Detect which cell encompasses the target text, then output its [x, y] center coordinate. 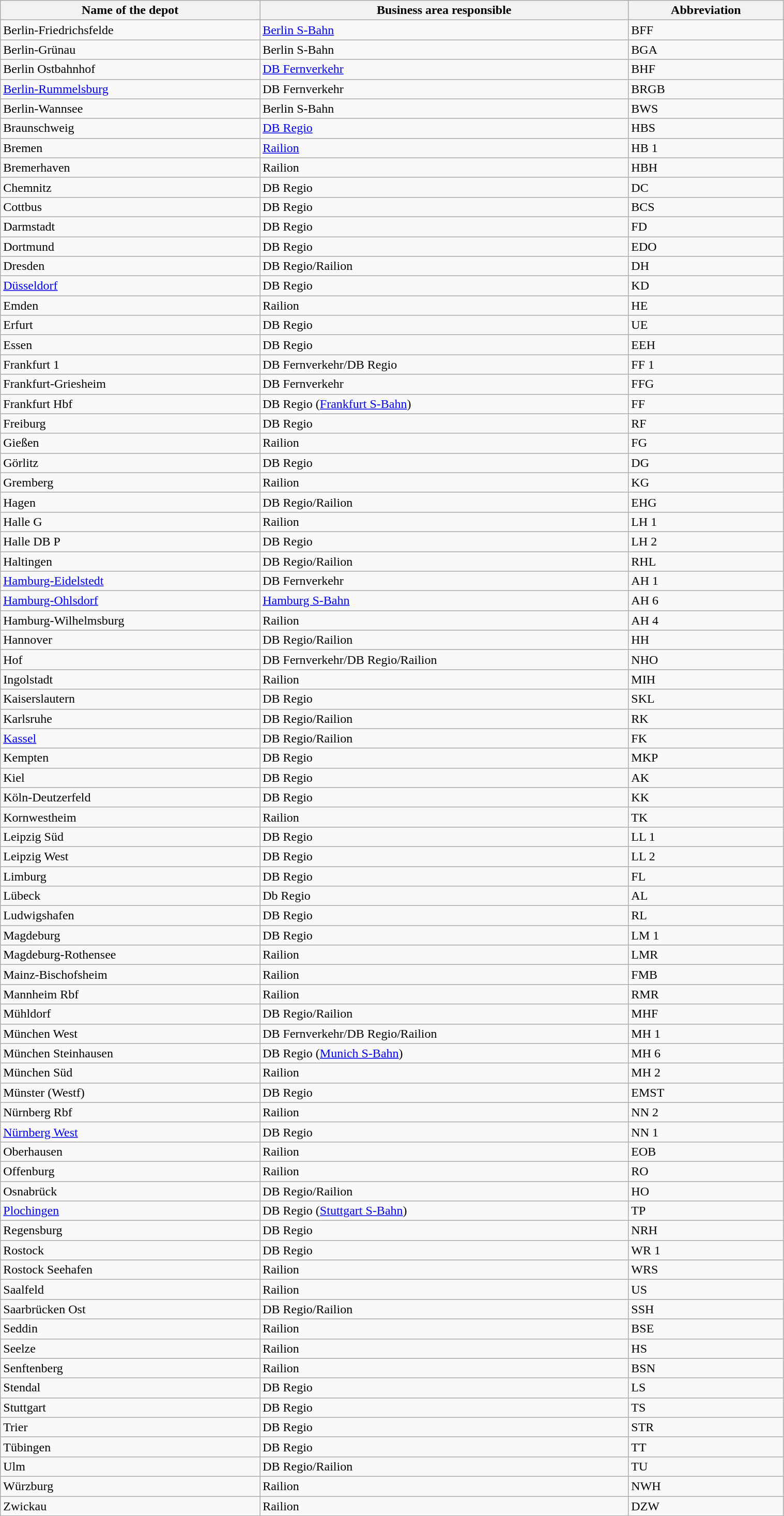
BWS [706, 109]
München Süd [130, 1073]
Kempten [130, 758]
MIH [706, 679]
Halle G [130, 522]
UE [706, 325]
AK [706, 778]
Karlsruhe [130, 719]
Seddin [130, 1329]
Chemnitz [130, 187]
Abbreviation [706, 10]
Ludwigshafen [130, 916]
MHF [706, 1014]
Berlin-Rummelsburg [130, 89]
Kaiserslautern [130, 699]
Limburg [130, 876]
NN 2 [706, 1112]
NHO [706, 660]
BSE [706, 1329]
SSH [706, 1309]
STR [706, 1427]
Trier [130, 1427]
Senftenberg [130, 1368]
BGA [706, 50]
RMR [706, 994]
FMB [706, 975]
Düsseldorf [130, 286]
Saalfeld [130, 1290]
Berlin-Wannsee [130, 109]
DZW [706, 1506]
AH 1 [706, 581]
AH 6 [706, 601]
FF [706, 404]
Halle DB P [130, 541]
MH 2 [706, 1073]
Essen [130, 345]
WR 1 [706, 1250]
DB Fernverkehr/DB Regio [444, 365]
Görlitz [130, 463]
Rostock [130, 1250]
Seelze [130, 1348]
HBH [706, 168]
LL 2 [706, 856]
Nürnberg Rbf [130, 1112]
Haltingen [130, 561]
Frankfurt-Griesheim [130, 384]
Braunschweig [130, 128]
Business area responsible [444, 10]
DB Regio (Frankfurt S-Bahn) [444, 404]
EOB [706, 1151]
RK [706, 719]
Stuttgart [130, 1407]
RO [706, 1171]
TT [706, 1447]
HE [706, 306]
Hagen [130, 502]
BCS [706, 207]
EMST [706, 1093]
HS [706, 1348]
HB 1 [706, 148]
LS [706, 1388]
LMR [706, 955]
Cottbus [130, 207]
DB Regio (Stuttgart S-Bahn) [444, 1211]
EHG [706, 502]
Kassel [130, 738]
BHF [706, 69]
München West [130, 1034]
RF [706, 423]
FF 1 [706, 365]
Bremen [130, 148]
Ulm [130, 1466]
TK [706, 817]
WRS [706, 1270]
Würzburg [130, 1486]
Db Regio [444, 896]
Leipzig West [130, 856]
Mühldorf [130, 1014]
LL 1 [706, 837]
Ingolstadt [130, 679]
DB Regio (Munich S-Bahn) [444, 1053]
Emden [130, 306]
SKL [706, 699]
EEH [706, 345]
Offenburg [130, 1171]
Leipzig Süd [130, 837]
Plochingen [130, 1211]
München Steinhausen [130, 1053]
MKP [706, 758]
Köln-Deutzerfeld [130, 797]
Magdeburg [130, 935]
Frankfurt Hbf [130, 404]
HBS [706, 128]
LH 2 [706, 541]
Saarbrücken Ost [130, 1309]
US [706, 1290]
FG [706, 443]
Hamburg-Ohlsdorf [130, 601]
Darmstadt [130, 226]
MH 6 [706, 1053]
Freiburg [130, 423]
Regensburg [130, 1231]
Hamburg S-Bahn [444, 601]
Hannover [130, 640]
AL [706, 896]
LH 1 [706, 522]
Oberhausen [130, 1151]
HH [706, 640]
Tübingen [130, 1447]
HO [706, 1191]
NWH [706, 1486]
Zwickau [130, 1506]
BFF [706, 30]
Hamburg-Eidelstedt [130, 581]
NN 1 [706, 1132]
Kornwestheim [130, 817]
Bremerhaven [130, 168]
Lübeck [130, 896]
FFG [706, 384]
NRH [706, 1231]
DG [706, 463]
FL [706, 876]
Hof [130, 660]
Mainz-Bischofsheim [130, 975]
DC [706, 187]
TP [706, 1211]
Dortmund [130, 247]
KD [706, 286]
KK [706, 797]
LM 1 [706, 935]
Kiel [130, 778]
Magdeburg-Rothensee [130, 955]
Name of the depot [130, 10]
Stendal [130, 1388]
Berlin-Friedrichsfelde [130, 30]
FD [706, 226]
RHL [706, 561]
Hamburg-Wilhelmsburg [130, 620]
RL [706, 916]
FK [706, 738]
Frankfurt 1 [130, 365]
Berlin Ostbahnhof [130, 69]
Rostock Seehafen [130, 1270]
KG [706, 482]
BSN [706, 1368]
Berlin-Grünau [130, 50]
Dresden [130, 266]
AH 4 [706, 620]
Münster (Westf) [130, 1093]
Gießen [130, 443]
Gremberg [130, 482]
MH 1 [706, 1034]
Erfurt [130, 325]
DH [706, 266]
Mannheim Rbf [130, 994]
Osnabrück [130, 1191]
Nürnberg West [130, 1132]
EDO [706, 247]
BRGB [706, 89]
TU [706, 1466]
TS [706, 1407]
